For the text-containing cell, return its midpoint in (x, y) coordinate format. 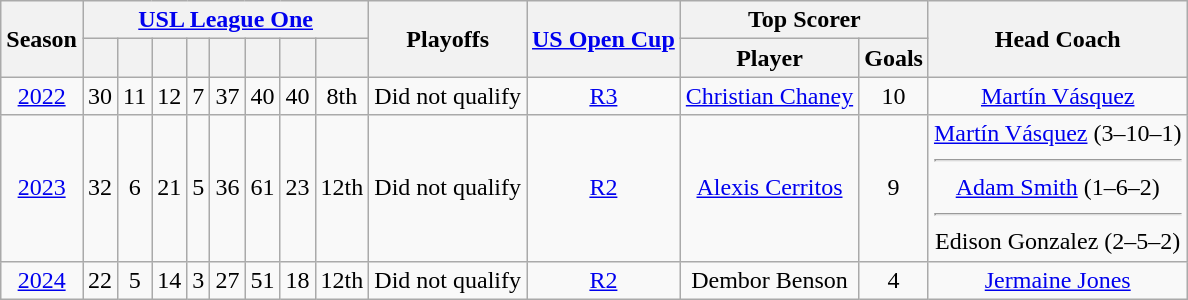
27 (228, 280)
Martín Vásquez (1058, 96)
21 (170, 188)
61 (262, 188)
9 (894, 188)
30 (100, 96)
8th (342, 96)
37 (228, 96)
Goals (894, 58)
US Open Cup (603, 39)
4 (894, 280)
12 (170, 96)
Top Scorer (804, 20)
23 (298, 188)
7 (198, 96)
11 (135, 96)
Alexis Cerritos (769, 188)
2022 (42, 96)
2024 (42, 280)
Playoffs (448, 39)
6 (135, 188)
18 (298, 280)
2023 (42, 188)
R3 (603, 96)
10 (894, 96)
22 (100, 280)
USL League One (225, 20)
3 (198, 280)
Dembor Benson (769, 280)
32 (100, 188)
14 (170, 280)
Player (769, 58)
51 (262, 280)
36 (228, 188)
Head Coach (1058, 39)
Season (42, 39)
Christian Chaney (769, 96)
Jermaine Jones (1058, 280)
Martín Vásquez (3–10–1) Adam Smith (1–6–2) Edison Gonzalez (2–5–2) (1058, 188)
